Find where the given text appears and provide that cell's center as [X, Y] coordinate. 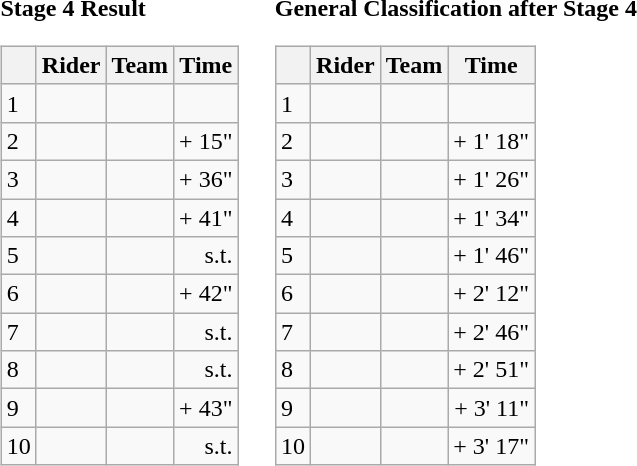
+ 2' 46" [492, 332]
+ 41" [206, 217]
+ 1' 34" [492, 217]
+ 3' 17" [492, 446]
+ 2' 51" [492, 370]
+ 1' 26" [492, 179]
+ 36" [206, 179]
+ 1' 18" [492, 141]
+ 3' 11" [492, 408]
+ 43" [206, 408]
+ 15" [206, 141]
+ 42" [206, 294]
+ 2' 12" [492, 294]
+ 1' 46" [492, 256]
